Return (X, Y) of the center of cell containing provided text 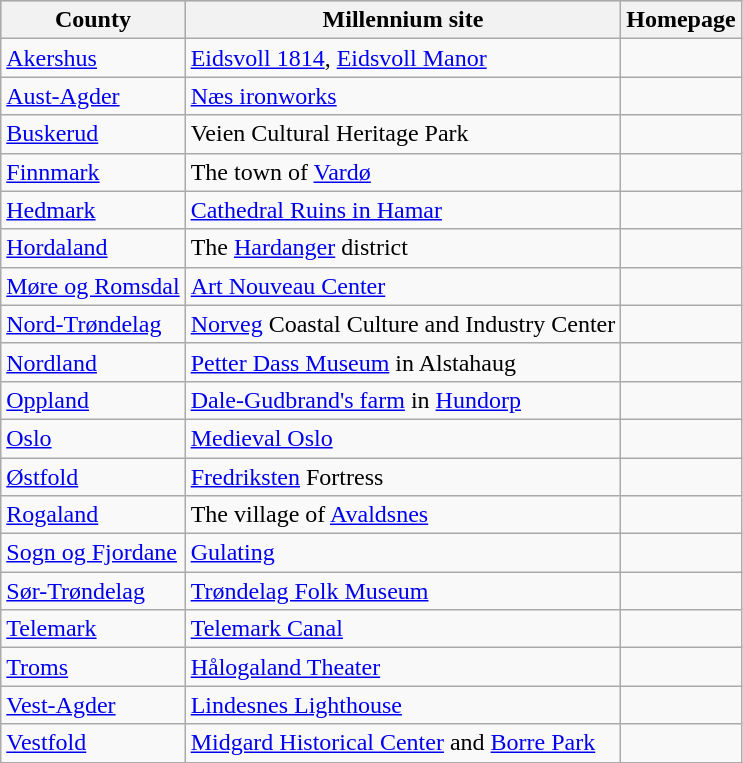
Finnmark (93, 172)
The town of Vardø (403, 172)
Millennium site (403, 20)
Vestfold (93, 743)
Eidsvoll 1814, Eidsvoll Manor (403, 58)
Telemark Canal (403, 629)
Vest-Agder (93, 705)
Dale-Gudbrand's farm in Hundorp (403, 400)
The Hardanger district (403, 248)
County (93, 20)
Sogn og Fjordane (93, 553)
The village of Avaldsnes (403, 515)
Nord-Trøndelag (93, 324)
Petter Dass Museum in Alstahaug (403, 362)
Møre og Romsdal (93, 286)
Rogaland (93, 515)
Gulating (403, 553)
Fredriksten Fortress (403, 477)
Veien Cultural Heritage Park (403, 134)
Nordland (93, 362)
Buskerud (93, 134)
Hålogaland Theater (403, 667)
Telemark (93, 629)
Lindesnes Lighthouse (403, 705)
Art Nouveau Center (403, 286)
Oslo (93, 438)
Næs ironworks (403, 96)
Troms (93, 667)
Homepage (681, 20)
Sør-Trøndelag (93, 591)
Østfold (93, 477)
Oppland (93, 400)
Cathedral Ruins in Hamar (403, 210)
Midgard Historical Center and Borre Park (403, 743)
Aust-Agder (93, 96)
Trøndelag Folk Museum (403, 591)
Akershus (93, 58)
Hordaland (93, 248)
Norveg Coastal Culture and Industry Center (403, 324)
Hedmark (93, 210)
Medieval Oslo (403, 438)
